Return (x, y) of the center of cell containing provided text 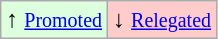
↑ Promoted (54, 20)
↓ Relegated (162, 20)
